Find where the given text appears and provide that cell's center as (x, y) coordinate. 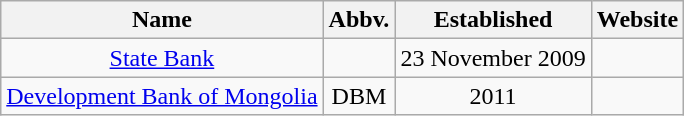
Abbv. (359, 20)
Website (637, 20)
Development Bank of Mongolia (162, 96)
State Bank (162, 58)
Name (162, 20)
2011 (493, 96)
23 November 2009 (493, 58)
DBM (359, 96)
Established (493, 20)
